Return [x, y] of the center of cell containing provided text 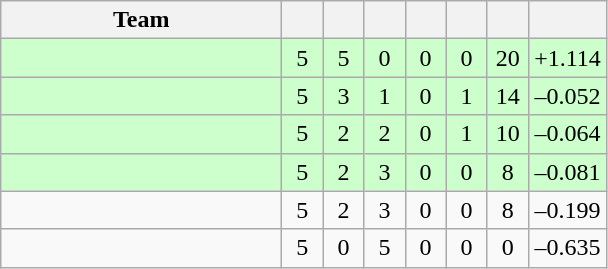
–0.081 [568, 172]
Team [142, 20]
10 [508, 134]
–0.064 [568, 134]
–0.635 [568, 248]
20 [508, 58]
–0.199 [568, 210]
–0.052 [568, 96]
+1.114 [568, 58]
14 [508, 96]
